Output the [X, Y] coordinate of the center of the cell containing the given text.  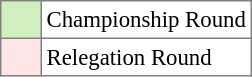
Championship Round [146, 20]
Relegation Round [146, 57]
